Extract the (x, y) coordinate from the center of the cell holding the provided text.  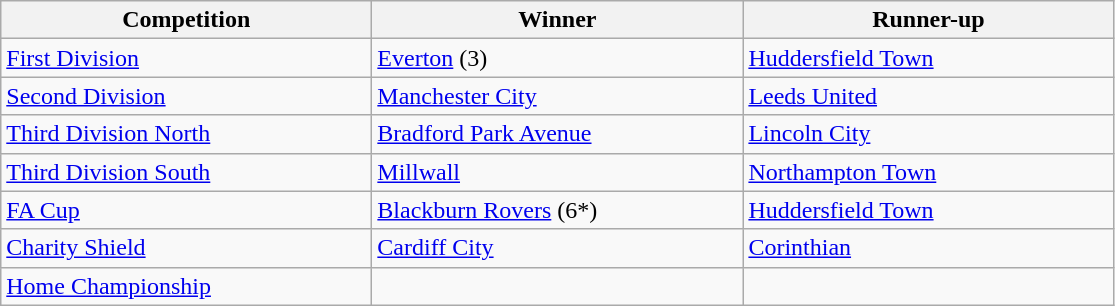
Manchester City (558, 96)
FA Cup (186, 210)
Millwall (558, 172)
Northampton Town (928, 172)
Charity Shield (186, 248)
Corinthian (928, 248)
Second Division (186, 96)
Leeds United (928, 96)
Third Division South (186, 172)
Lincoln City (928, 134)
Competition (186, 20)
Bradford Park Avenue (558, 134)
Home Championship (186, 286)
Third Division North (186, 134)
Blackburn Rovers (6*) (558, 210)
Cardiff City (558, 248)
Winner (558, 20)
First Division (186, 58)
Runner-up (928, 20)
Everton (3) (558, 58)
